Provide the (x, y) coordinate of the cell's center where the given text is located.  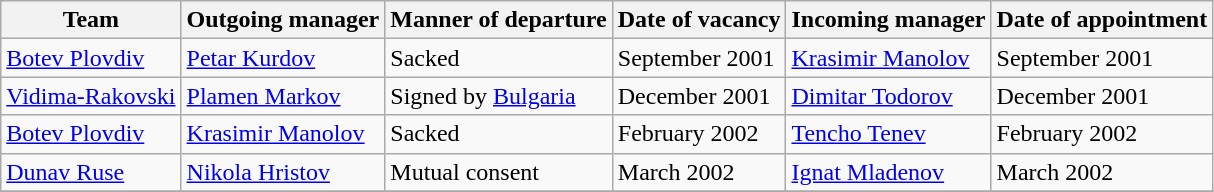
Ignat Mladenov (888, 172)
Incoming manager (888, 20)
Dunav Ruse (91, 172)
Dimitar Todorov (888, 96)
Date of vacancy (699, 20)
Mutual consent (498, 172)
Vidima-Rakovski (91, 96)
Tencho Tenev (888, 134)
Plamen Markov (283, 96)
Signed by Bulgaria (498, 96)
Manner of departure (498, 20)
Outgoing manager (283, 20)
Petar Kurdov (283, 58)
Team (91, 20)
Date of appointment (1102, 20)
Nikola Hristov (283, 172)
